For the text-containing cell, return its midpoint in [x, y] coordinate format. 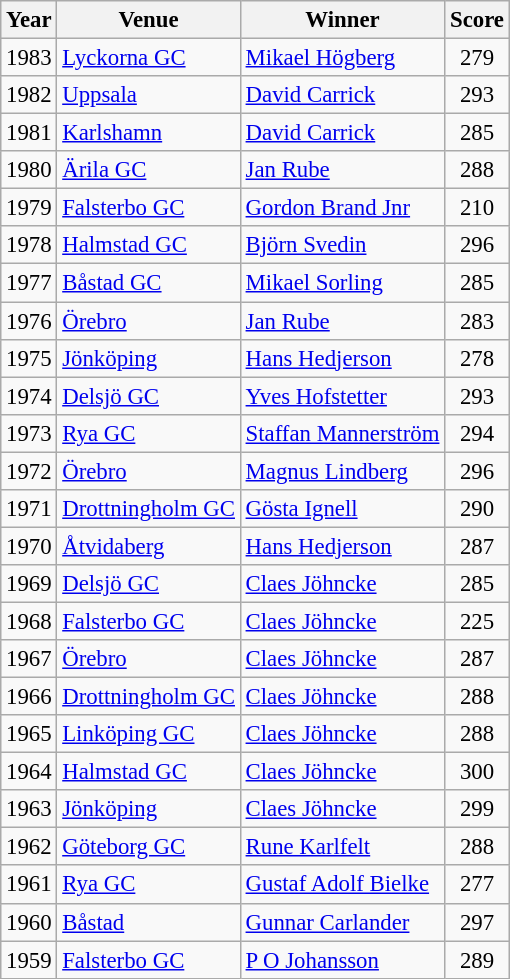
1962 [29, 847]
Year [29, 20]
1978 [29, 245]
Magnus Lindberg [342, 471]
1964 [29, 772]
P O Johansson [342, 960]
Båstad [148, 922]
1965 [29, 734]
1975 [29, 358]
289 [478, 960]
225 [478, 621]
Score [478, 20]
1983 [29, 58]
1959 [29, 960]
1974 [29, 396]
1979 [29, 208]
279 [478, 58]
Rune Karlfelt [342, 847]
Båstad GC [148, 283]
1961 [29, 885]
294 [478, 433]
1981 [29, 133]
Åtvidaberg [148, 546]
Ärila GC [148, 170]
1968 [29, 621]
Björn Svedin [342, 245]
Staffan Mannerström [342, 433]
1971 [29, 509]
278 [478, 358]
Gustaf Adolf Bielke [342, 885]
1973 [29, 433]
Winner [342, 20]
Yves Hofstetter [342, 396]
277 [478, 885]
Gunnar Carlander [342, 922]
Linköping GC [148, 734]
1966 [29, 697]
299 [478, 809]
210 [478, 208]
Mikael Sorling [342, 283]
Gordon Brand Jnr [342, 208]
Venue [148, 20]
1977 [29, 283]
Lyckorna GC [148, 58]
Gösta Ignell [342, 509]
1969 [29, 584]
Uppsala [148, 95]
300 [478, 772]
Mikael Högberg [342, 58]
283 [478, 321]
1980 [29, 170]
290 [478, 509]
1982 [29, 95]
1963 [29, 809]
Göteborg GC [148, 847]
1970 [29, 546]
Karlshamn [148, 133]
1976 [29, 321]
1967 [29, 659]
1972 [29, 471]
1960 [29, 922]
297 [478, 922]
